Search for the cell housing the specified text and yield its [x, y] center coordinate. 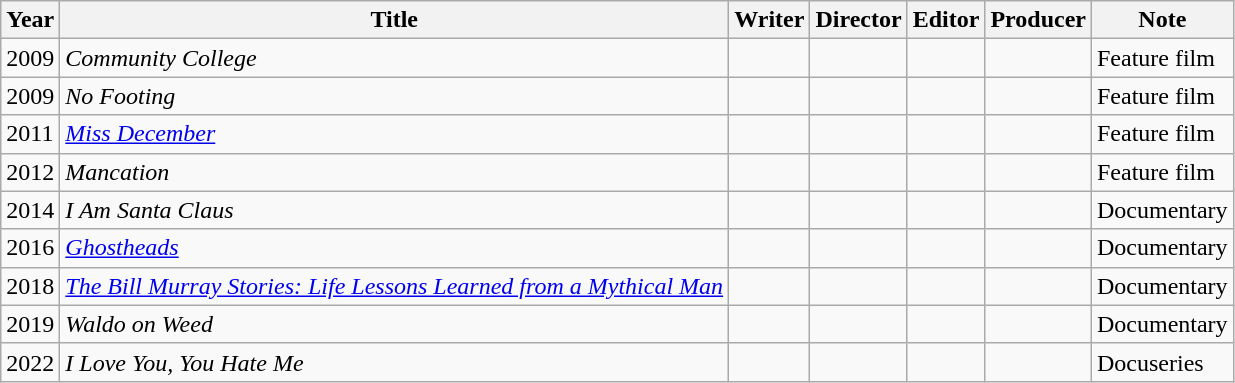
The Bill Murray Stories: Life Lessons Learned from a Mythical Man [394, 286]
Community College [394, 58]
Waldo on Weed [394, 324]
Producer [1038, 20]
Editor [946, 20]
Ghostheads [394, 248]
2019 [30, 324]
2011 [30, 134]
I Love You, You Hate Me [394, 362]
Miss December [394, 134]
2018 [30, 286]
Writer [770, 20]
2016 [30, 248]
Title [394, 20]
Docuseries [1162, 362]
I Am Santa Claus [394, 210]
No Footing [394, 96]
2014 [30, 210]
2022 [30, 362]
Mancation [394, 172]
Note [1162, 20]
Year [30, 20]
Director [858, 20]
2012 [30, 172]
